Identify which cell holds the provided text, then report its [x, y] central coordinate. 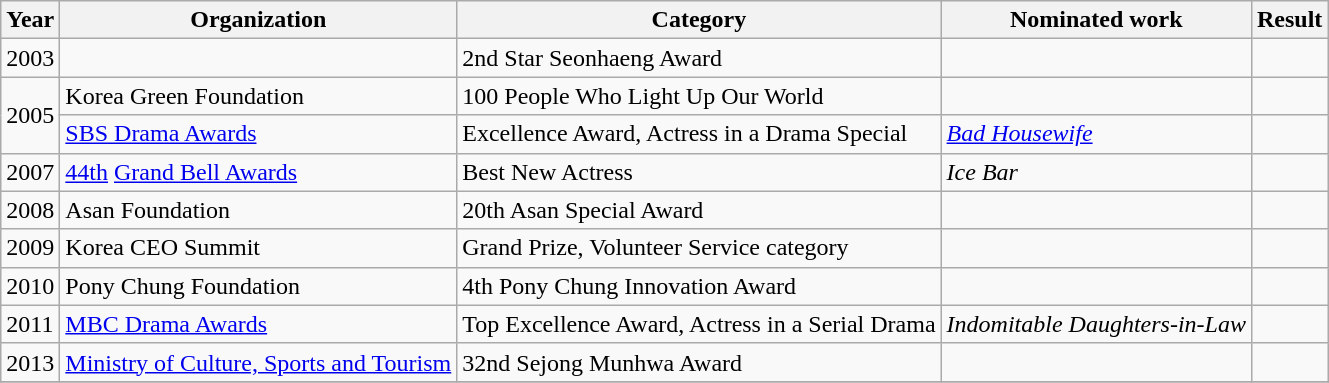
Ice Bar [1096, 172]
Korea CEO Summit [258, 248]
100 People Who Light Up Our World [699, 96]
2003 [30, 58]
Grand Prize, Volunteer Service category [699, 248]
2008 [30, 210]
2009 [30, 248]
44th Grand Bell Awards [258, 172]
Organization [258, 20]
Pony Chung Foundation [258, 286]
2005 [30, 115]
2011 [30, 324]
2nd Star Seonhaeng Award [699, 58]
Ministry of Culture, Sports and Tourism [258, 362]
Excellence Award, Actress in a Drama Special [699, 134]
Nominated work [1096, 20]
MBC Drama Awards [258, 324]
Bad Housewife [1096, 134]
2007 [30, 172]
Best New Actress [699, 172]
2010 [30, 286]
Result [1289, 20]
20th Asan Special Award [699, 210]
Indomitable Daughters-in-Law [1096, 324]
2013 [30, 362]
4th Pony Chung Innovation Award [699, 286]
Year [30, 20]
32nd Sejong Munhwa Award [699, 362]
Top Excellence Award, Actress in a Serial Drama [699, 324]
Asan Foundation [258, 210]
Category [699, 20]
SBS Drama Awards [258, 134]
Korea Green Foundation [258, 96]
